Determine the (x, y) coordinate at the center of the cell enclosing the given text.  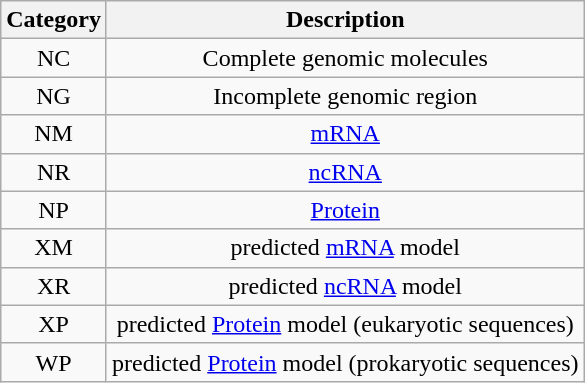
NC (54, 58)
XR (54, 286)
Protein (345, 210)
XM (54, 248)
Complete genomic molecules (345, 58)
predicted Protein model (eukaryotic sequences) (345, 324)
NG (54, 96)
predicted mRNA model (345, 248)
NM (54, 134)
predicted ncRNA model (345, 286)
NP (54, 210)
Description (345, 20)
ncRNA (345, 172)
Category (54, 20)
NR (54, 172)
predicted Protein model (prokaryotic sequences) (345, 362)
Incomplete genomic region (345, 96)
WP (54, 362)
XP (54, 324)
mRNA (345, 134)
